From the cell containing the given text, extract its center point as (x, y) coordinate. 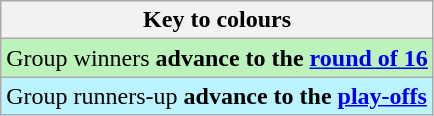
Group winners advance to the round of 16 (218, 58)
Key to colours (218, 20)
Group runners-up advance to the play-offs (218, 96)
